Output the [X, Y] coordinate of the center of the cell containing the given text.  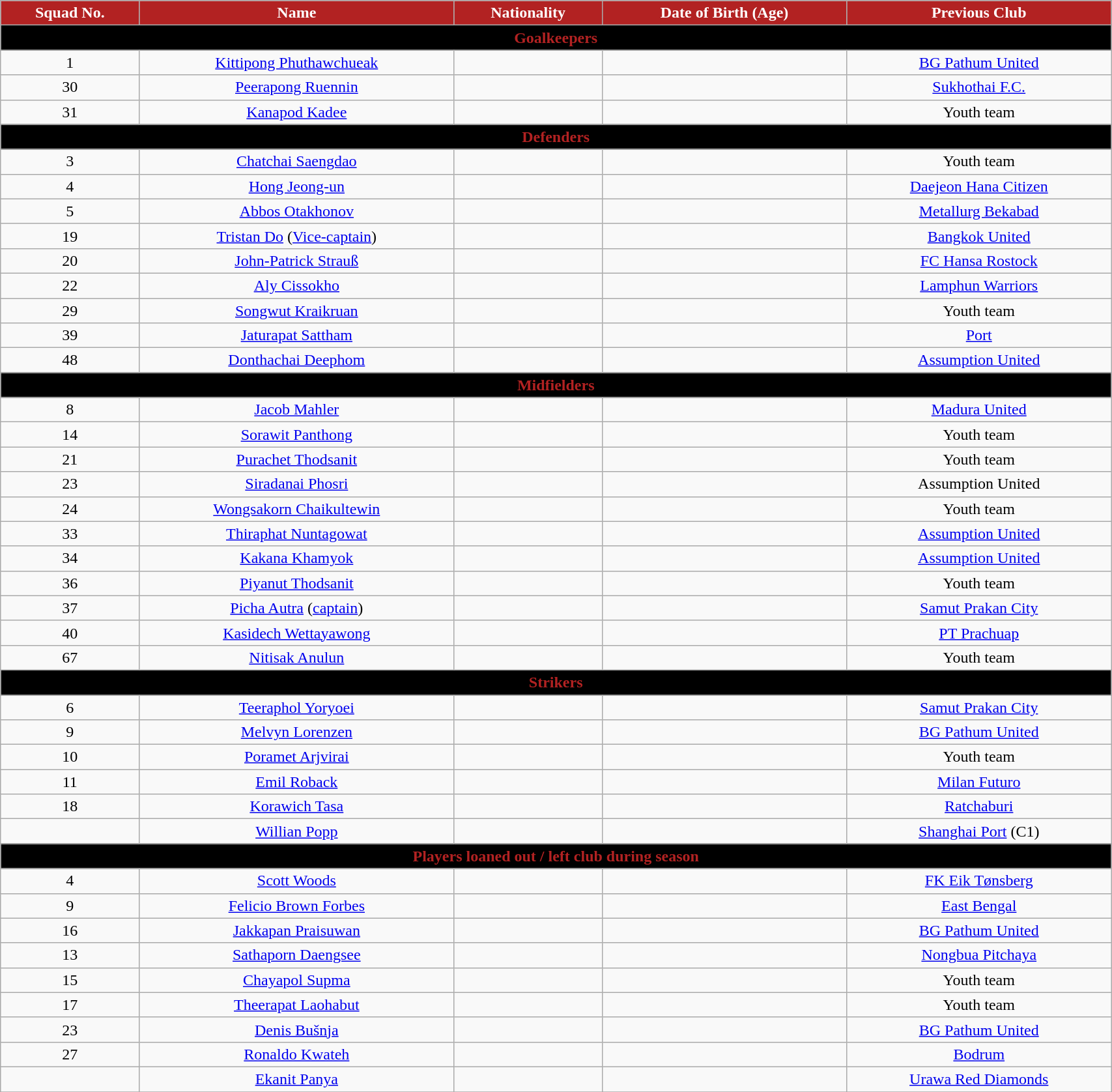
39 [70, 336]
8 [70, 410]
PT Prachuap [979, 633]
Ronaldo Kwateh [297, 1054]
6 [70, 707]
Ekanit Panya [297, 1079]
Nongbua Pitchaya [979, 955]
Name [297, 13]
Lamphun Warriors [979, 285]
Tristan Do (Vice-captain) [297, 236]
Nitisak Anulun [297, 657]
20 [70, 261]
13 [70, 955]
Strikers [556, 682]
FK Eik Tønsberg [979, 881]
Squad No. [70, 13]
Jaturapat Sattham [297, 336]
34 [70, 558]
24 [70, 509]
Poramet Arjvirai [297, 757]
Sathaporn Daengsee [297, 955]
Hong Jeong-un [297, 186]
Scott Woods [297, 881]
FC Hansa Rostock [979, 261]
14 [70, 435]
29 [70, 311]
3 [70, 162]
Teeraphol Yoryoei [297, 707]
Urawa Red Diamonds [979, 1079]
Willian Popp [297, 831]
Kasidech Wettayawong [297, 633]
Milan Futuro [979, 782]
John-Patrick Strauß [297, 261]
Kittipong Phuthawchueak [297, 63]
Siradanai Phosri [297, 484]
Purachet Thodsanit [297, 459]
16 [70, 930]
Port [979, 336]
Chayapol Supma [297, 980]
Felicio Brown Forbes [297, 906]
Denis Bušnja [297, 1029]
Kanapod Kadee [297, 112]
Shanghai Port (C1) [979, 831]
Korawich Tasa [297, 807]
Sukhothai F.C. [979, 87]
5 [70, 211]
17 [70, 1005]
Aly Cissokho [297, 285]
Wongsakorn Chaikultewin [297, 509]
40 [70, 633]
Theerapat Laohabut [297, 1005]
22 [70, 285]
19 [70, 236]
Date of Birth (Age) [724, 13]
Thiraphat Nuntagowat [297, 534]
36 [70, 583]
18 [70, 807]
Abbos Otakhonov [297, 211]
Defenders [556, 137]
Madura United [979, 410]
67 [70, 657]
Donthachai Deephom [297, 360]
27 [70, 1054]
Jakkapan Praisuwan [297, 930]
Midfielders [556, 385]
1 [70, 63]
Bangkok United [979, 236]
11 [70, 782]
Kakana Khamyok [297, 558]
Peerapong Ruennin [297, 87]
48 [70, 360]
Picha Autra (captain) [297, 608]
Jacob Mahler [297, 410]
Emil Roback [297, 782]
Chatchai Saengdao [297, 162]
33 [70, 534]
31 [70, 112]
21 [70, 459]
Ratchaburi [979, 807]
Metallurg Bekabad [979, 211]
37 [70, 608]
Goalkeepers [556, 38]
Players loaned out / left club during season [556, 856]
Nationality [528, 13]
Songwut Kraikruan [297, 311]
Previous Club [979, 13]
Bodrum [979, 1054]
10 [70, 757]
Piyanut Thodsanit [297, 583]
Melvyn Lorenzen [297, 732]
15 [70, 980]
30 [70, 87]
Daejeon Hana Citizen [979, 186]
East Bengal [979, 906]
Sorawit Panthong [297, 435]
